Provide the (x, y) coordinate of the cell's center where the given text is located.  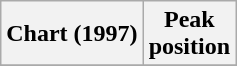
Chart (1997) (72, 34)
Peakposition (189, 34)
